Scan for the cell matching the given text and deliver its (X, Y) coordinate at center. 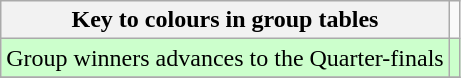
Key to colours in group tables (225, 20)
Group winners advances to the Quarter-finals (225, 58)
